Extract the [x, y] coordinate from the center of the cell holding the provided text.  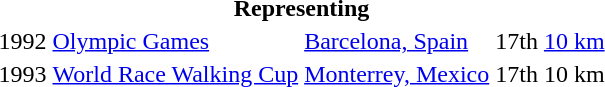
Barcelona, Spain [397, 41]
Olympic Games [176, 41]
17th [517, 41]
